Find where the given text appears and provide that cell's center as [X, Y] coordinate. 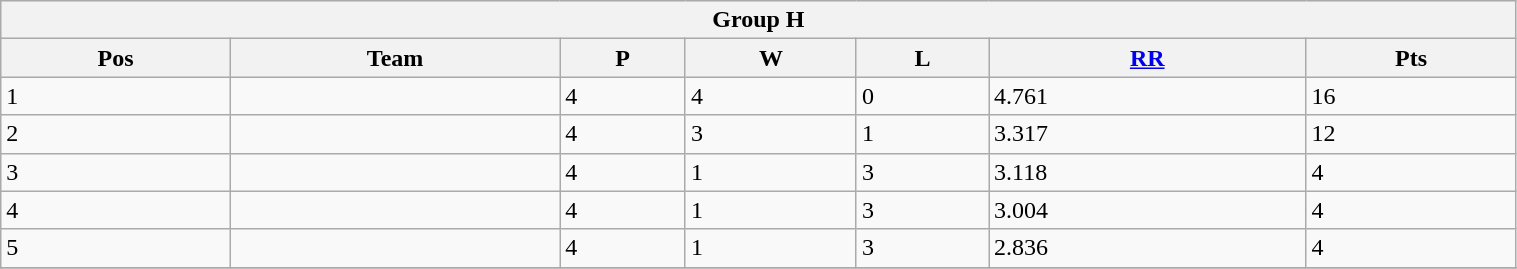
Pos [116, 58]
W [770, 58]
2 [116, 134]
Pts [1411, 58]
3.118 [1146, 172]
Group H [758, 20]
3.004 [1146, 210]
2.836 [1146, 248]
12 [1411, 134]
RR [1146, 58]
4.761 [1146, 96]
Team [394, 58]
P [623, 58]
0 [922, 96]
3.317 [1146, 134]
5 [116, 248]
L [922, 58]
16 [1411, 96]
